Extract the [x, y] coordinate from the center of the cell holding the provided text.  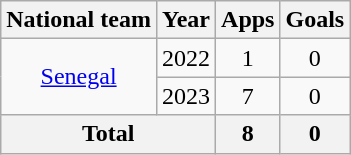
Total [108, 134]
2022 [186, 58]
7 [248, 96]
Goals [315, 20]
Year [186, 20]
2023 [186, 96]
8 [248, 134]
Senegal [79, 77]
Apps [248, 20]
National team [79, 20]
1 [248, 58]
